Pinpoint the cell where the given text exists, returning its (x, y) midpoint coordinate. 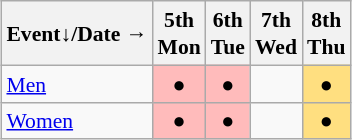
Event↓/Date → (76, 33)
6thTue (228, 33)
5thMon (178, 33)
7thWed (276, 33)
Men (76, 84)
8thThu (326, 33)
Women (76, 120)
